Identify which cell holds the provided text, then report its (x, y) central coordinate. 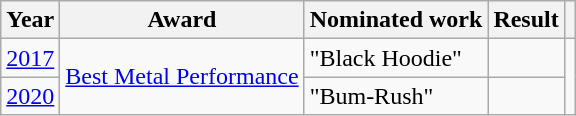
Nominated work (396, 20)
"Bum-Rush" (396, 96)
2020 (30, 96)
2017 (30, 58)
Award (182, 20)
Year (30, 20)
Result (526, 20)
Best Metal Performance (182, 77)
"Black Hoodie" (396, 58)
